Identify which cell holds the provided text, then report its [x, y] central coordinate. 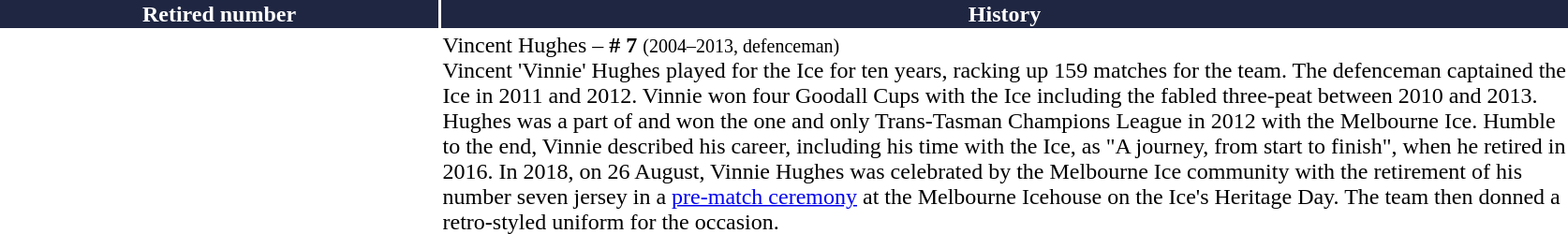
Retired number [219, 14]
History [1004, 14]
